Output the (X, Y) coordinate of the center of the cell containing the given text.  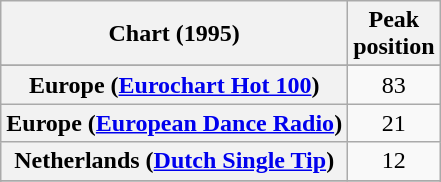
Europe (European Dance Radio) (174, 123)
Peakposition (394, 34)
Europe (Eurochart Hot 100) (174, 85)
Netherlands (Dutch Single Tip) (174, 161)
21 (394, 123)
12 (394, 161)
Chart (1995) (174, 34)
83 (394, 85)
